Find where the given text appears and provide that cell's center as (X, Y) coordinate. 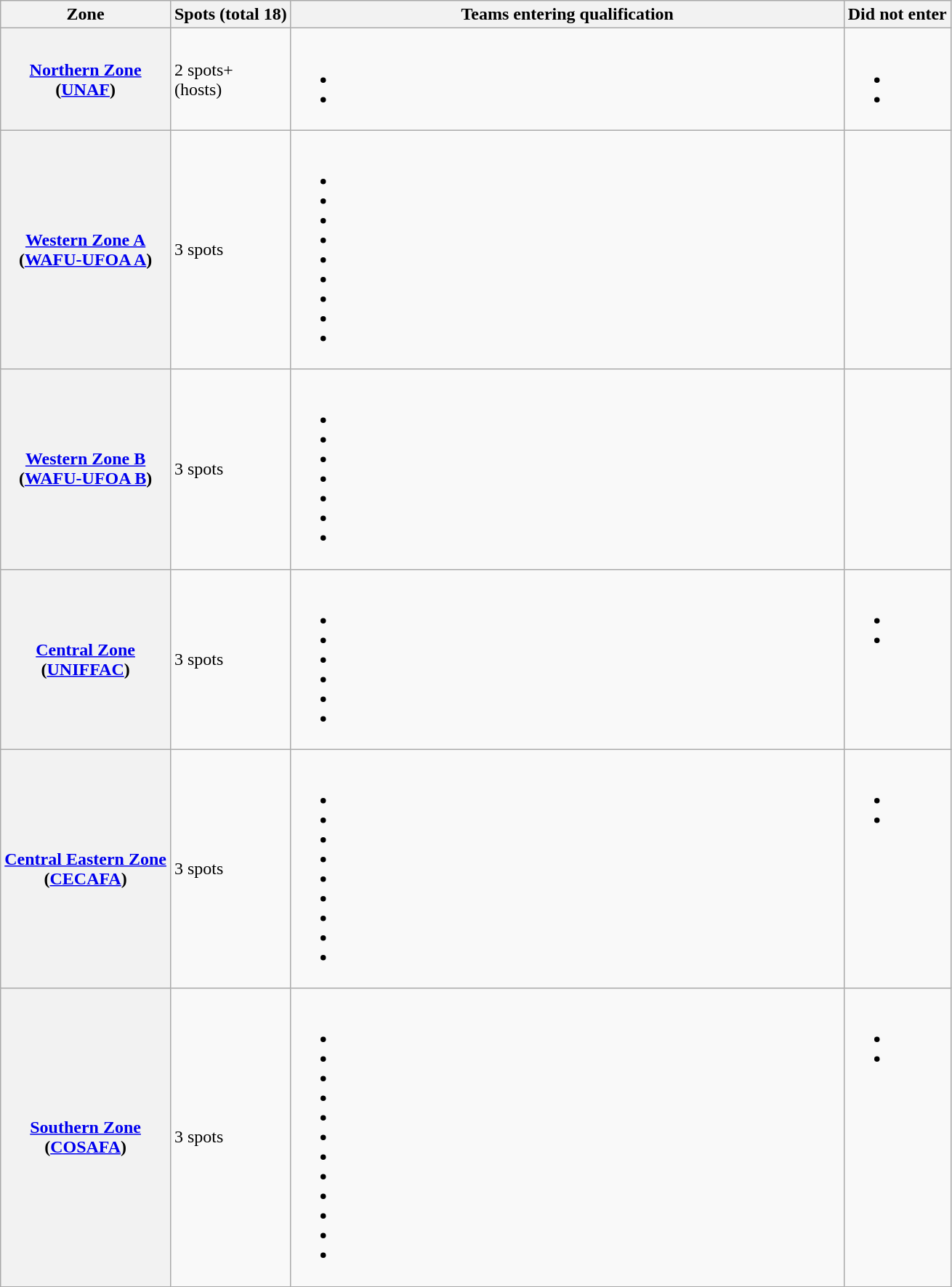
2 spots+ (hosts) (230, 79)
Did not enter (897, 15)
Spots (total 18) (230, 15)
Central Zone(UNIFFAC) (86, 659)
Western Zone A(WAFU-UFOA A) (86, 250)
Teams entering qualification (567, 15)
Zone (86, 15)
Western Zone B(WAFU-UFOA B) (86, 469)
Northern Zone(UNAF) (86, 79)
Southern Zone(COSAFA) (86, 1137)
Central Eastern Zone(CECAFA) (86, 869)
